Provide the (x, y) coordinate of the cell's center where the given text is located.  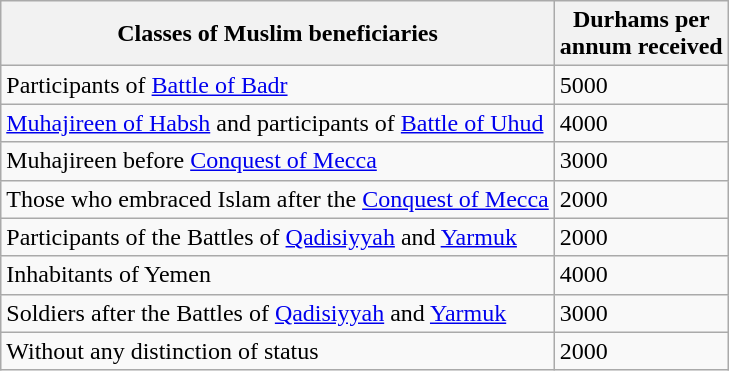
Inhabitants of Yemen (278, 275)
Classes of Muslim beneficiaries (278, 34)
Muhajireen before Conquest of Mecca (278, 161)
Soldiers after the Battles of Qadisiyyah and Yarmuk (278, 313)
5000 (641, 85)
Participants of Battle of Badr (278, 85)
Those who embraced Islam after the Conquest of Mecca (278, 199)
Without any distinction of status (278, 351)
Participants of the Battles of Qadisiyyah and Yarmuk (278, 237)
Durhams perannum received (641, 34)
Muhajireen of Habsh and participants of Battle of Uhud (278, 123)
